Scan for the cell matching the given text and deliver its [x, y] coordinate at center. 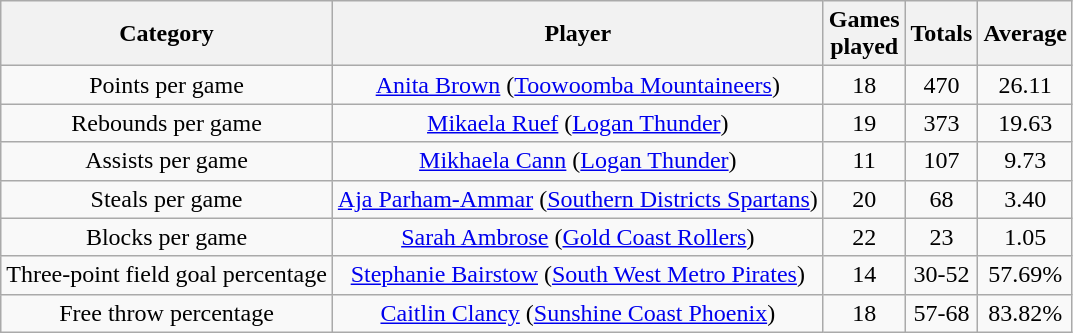
Blocks per game [167, 237]
19 [864, 123]
57-68 [942, 313]
Free throw percentage [167, 313]
57.69% [1026, 275]
Steals per game [167, 199]
Average [1026, 34]
Aja Parham-Ammar (Southern Districts Spartans) [578, 199]
Mikaela Ruef (Logan Thunder) [578, 123]
373 [942, 123]
107 [942, 161]
Points per game [167, 85]
23 [942, 237]
Sarah Ambrose (Gold Coast Rollers) [578, 237]
22 [864, 237]
Assists per game [167, 161]
26.11 [1026, 85]
19.63 [1026, 123]
3.40 [1026, 199]
11 [864, 161]
9.73 [1026, 161]
Player [578, 34]
Rebounds per game [167, 123]
Stephanie Bairstow (South West Metro Pirates) [578, 275]
1.05 [1026, 237]
14 [864, 275]
Totals [942, 34]
470 [942, 85]
Caitlin Clancy (Sunshine Coast Phoenix) [578, 313]
Category [167, 34]
20 [864, 199]
83.82% [1026, 313]
Mikhaela Cann (Logan Thunder) [578, 161]
30-52 [942, 275]
Three-point field goal percentage [167, 275]
Gamesplayed [864, 34]
Anita Brown (Toowoomba Mountaineers) [578, 85]
68 [942, 199]
